Scan for the cell matching the given text and deliver its (X, Y) coordinate at center. 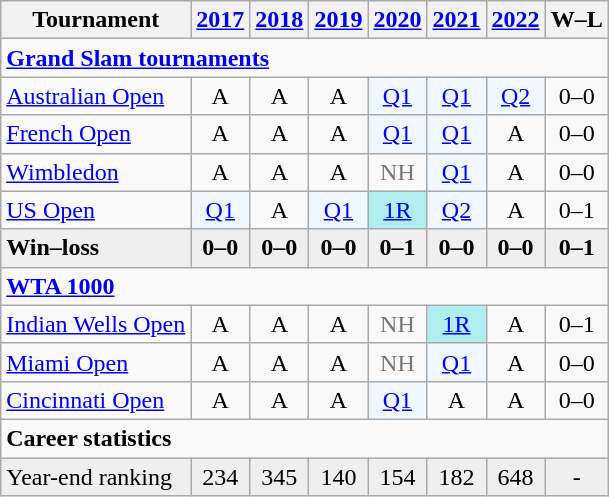
Tournament (96, 20)
Wimbledon (96, 172)
2019 (338, 20)
WTA 1000 (304, 286)
Win–loss (96, 248)
182 (456, 477)
Cincinnati Open (96, 400)
648 (516, 477)
140 (338, 477)
Year-end ranking (96, 477)
2017 (220, 20)
2022 (516, 20)
Grand Slam tournaments (304, 58)
Career statistics (304, 438)
2021 (456, 20)
234 (220, 477)
Australian Open (96, 96)
345 (280, 477)
Indian Wells Open (96, 324)
2018 (280, 20)
US Open (96, 210)
2020 (398, 20)
154 (398, 477)
French Open (96, 134)
W–L (576, 20)
- (576, 477)
Miami Open (96, 362)
